Return the (x, y) coordinate for the center point of the cell that contains the specified text.  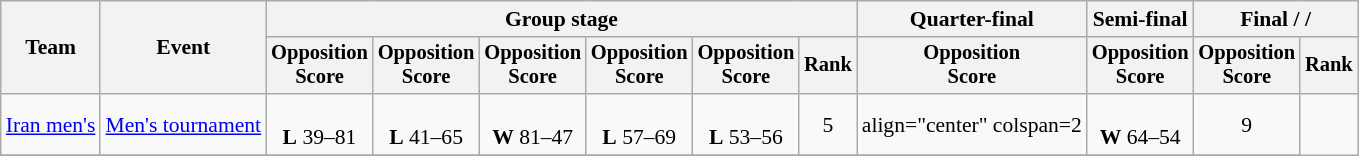
L 41–65 (426, 124)
W 64–54 (1140, 124)
L 57–69 (640, 124)
W 81–47 (532, 124)
Final / / (1275, 19)
5 (828, 124)
L 39–81 (320, 124)
Team (51, 48)
Quarter-final (972, 19)
align="center" colspan=2 (972, 124)
Event (183, 48)
Group stage (562, 19)
L 53–56 (746, 124)
Semi-final (1140, 19)
9 (1246, 124)
Iran men's (51, 124)
Men's tournament (183, 124)
